Search for the cell housing the specified text and yield its (x, y) center coordinate. 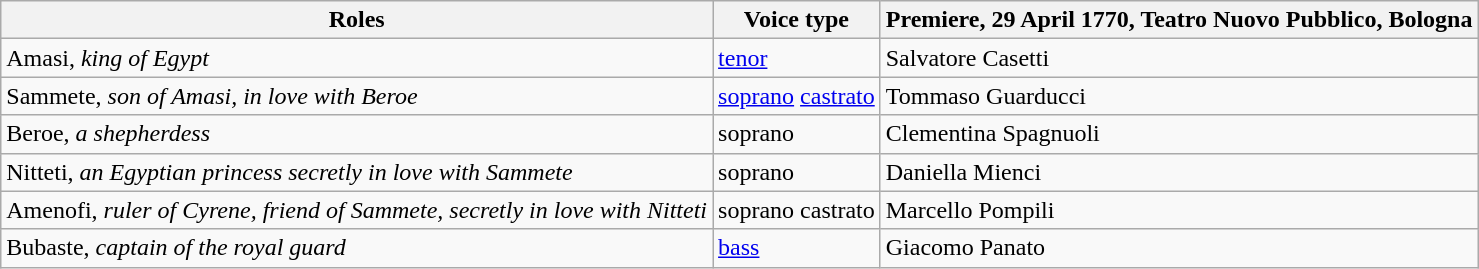
Nitteti, an Egyptian princess secretly in love with Sammete (357, 172)
Marcello Pompili (1179, 210)
Tommaso Guarducci (1179, 96)
Clementina Spagnuoli (1179, 134)
Roles (357, 20)
Premiere, 29 April 1770, Teatro Nuovo Pubblico, Bologna (1179, 20)
Sammete, son of Amasi, in love with Beroe (357, 96)
Bubaste, captain of the royal guard (357, 248)
Amenofi, ruler of Cyrene, friend of Sammete, secretly in love with Nitteti (357, 210)
Daniella Mienci (1179, 172)
Amasi, king of Egypt (357, 58)
Giacomo Panato (1179, 248)
tenor (797, 58)
Voice type (797, 20)
Beroe, a shepherdess (357, 134)
Salvatore Casetti (1179, 58)
bass (797, 248)
